Identify which cell holds the provided text, then report its (X, Y) central coordinate. 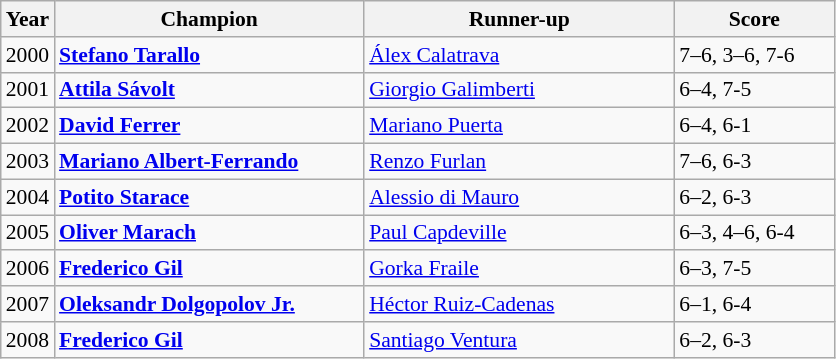
2006 (28, 269)
7–6, 3–6, 7-6 (754, 55)
Potito Starace (209, 197)
7–6, 6-3 (754, 162)
2008 (28, 340)
David Ferrer (209, 126)
Álex Calatrava (519, 55)
Paul Capdeville (519, 233)
2004 (28, 197)
Oleksandr Dolgopolov Jr. (209, 304)
6–3, 4–6, 6-4 (754, 233)
Attila Sávolt (209, 90)
2005 (28, 233)
Alessio di Mauro (519, 197)
6–1, 6-4 (754, 304)
Renzo Furlan (519, 162)
Oliver Marach (209, 233)
Runner-up (519, 19)
2000 (28, 55)
2002 (28, 126)
Héctor Ruiz-Cadenas (519, 304)
Mariano Albert-Ferrando (209, 162)
2007 (28, 304)
Stefano Tarallo (209, 55)
2001 (28, 90)
2003 (28, 162)
6–4, 6-1 (754, 126)
Mariano Puerta (519, 126)
Score (754, 19)
Year (28, 19)
Champion (209, 19)
6–4, 7-5 (754, 90)
Giorgio Galimberti (519, 90)
Gorka Fraile (519, 269)
6–3, 7-5 (754, 269)
Santiago Ventura (519, 340)
